Search for the cell housing the specified text and yield its [X, Y] center coordinate. 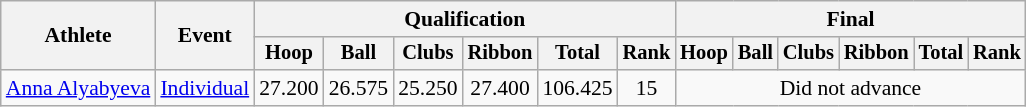
106.425 [577, 88]
Qualification [464, 19]
27.400 [500, 88]
Did not advance [850, 88]
Athlete [78, 36]
Individual [204, 88]
25.250 [428, 88]
26.575 [358, 88]
15 [647, 88]
Event [204, 36]
Final [850, 19]
27.200 [288, 88]
Anna Alyabyeva [78, 88]
